Identify which cell holds the provided text, then report its [x, y] central coordinate. 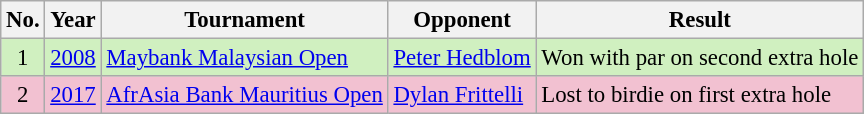
No. [23, 20]
AfrAsia Bank Mauritius Open [244, 95]
Lost to birdie on first extra hole [700, 95]
2 [23, 95]
2008 [73, 58]
1 [23, 58]
Result [700, 20]
Peter Hedblom [462, 58]
2017 [73, 95]
Dylan Frittelli [462, 95]
Opponent [462, 20]
Tournament [244, 20]
Won with par on second extra hole [700, 58]
Maybank Malaysian Open [244, 58]
Year [73, 20]
